Return the (x, y) coordinate for the center point of the cell that contains the specified text.  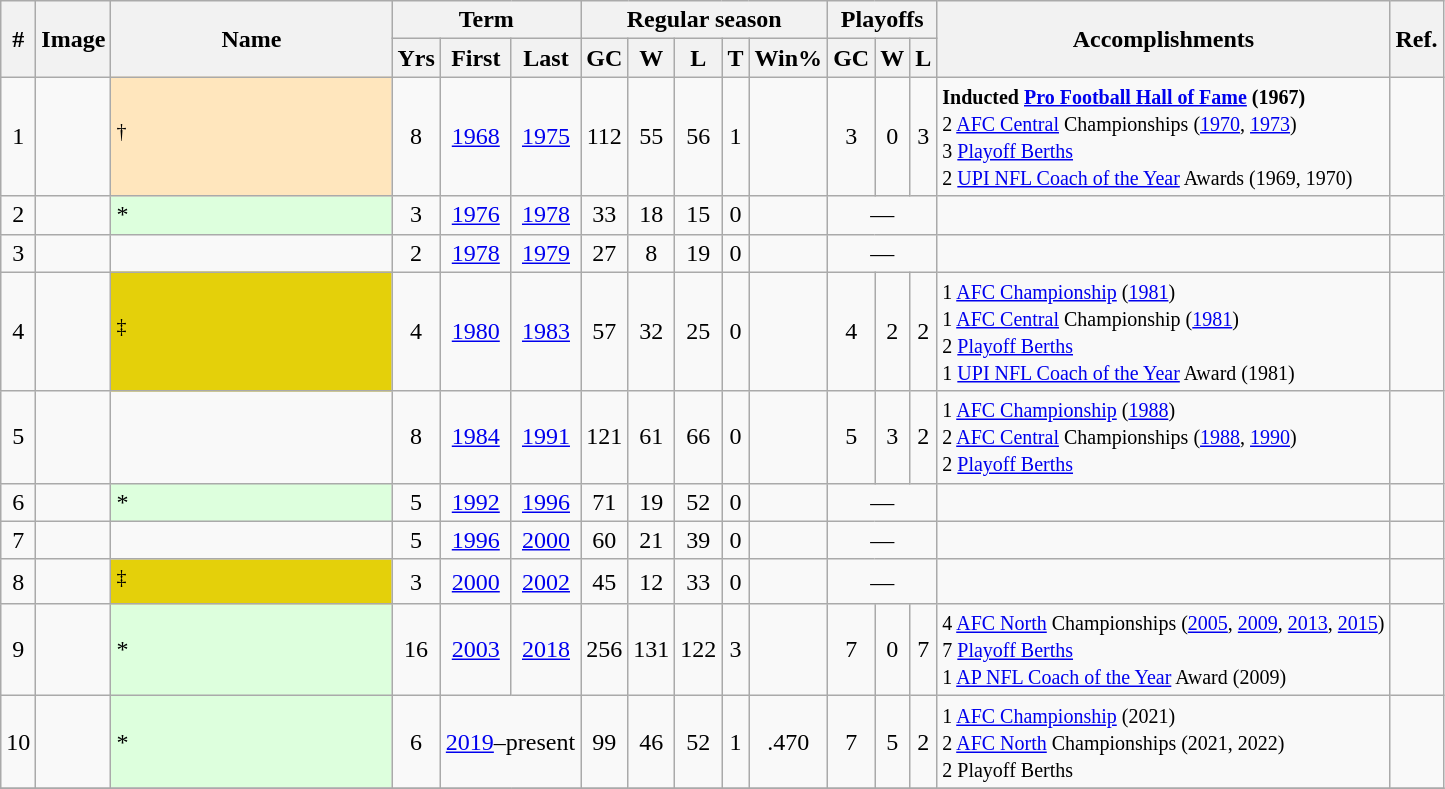
61 (652, 437)
Inducted Pro Football Hall of Fame (1967)2 AFC Central Championships (1970, 1973)3 Playoff Berths 2 UPI NFL Coach of the Year Awards (1969, 1970) (1164, 136)
10 (18, 742)
1 AFC Championship (1988)2 AFC Central Championships (1988, 1990)2 Playoff Berths (1164, 437)
4 AFC North Championships (2005, 2009, 2013, 2015)7 Playoff Berths 1 AP NFL Coach of the Year Award (2009) (1164, 650)
2019–present (510, 742)
46 (652, 742)
Yrs (416, 58)
.470 (788, 742)
21 (652, 540)
1976 (476, 215)
Ref. (1416, 39)
9 (18, 650)
Regular season (704, 20)
99 (604, 742)
122 (698, 650)
256 (604, 650)
71 (604, 502)
1979 (546, 253)
16 (416, 650)
1984 (476, 437)
45 (604, 582)
25 (698, 332)
Name (252, 39)
2002 (546, 582)
1983 (546, 332)
112 (604, 136)
2003 (476, 650)
57 (604, 332)
1 AFC Championship (2021) 2 AFC North Championships (2021, 2022)2 Playoff Berths (1164, 742)
1975 (546, 136)
27 (604, 253)
121 (604, 437)
Image (74, 39)
60 (604, 540)
Accomplishments (1164, 39)
15 (698, 215)
1968 (476, 136)
55 (652, 136)
39 (698, 540)
131 (652, 650)
56 (698, 136)
1980 (476, 332)
1 AFC Championship (1981)1 AFC Central Championship (1981)2 Playoff Berths 1 UPI NFL Coach of the Year Award (1981) (1164, 332)
First (476, 58)
Playoffs (882, 20)
32 (652, 332)
† (252, 136)
Last (546, 58)
# (18, 39)
Term (486, 20)
12 (652, 582)
18 (652, 215)
T (736, 58)
1991 (546, 437)
66 (698, 437)
2018 (546, 650)
Win% (788, 58)
1992 (476, 502)
